Return [x, y] of the center of cell containing provided text 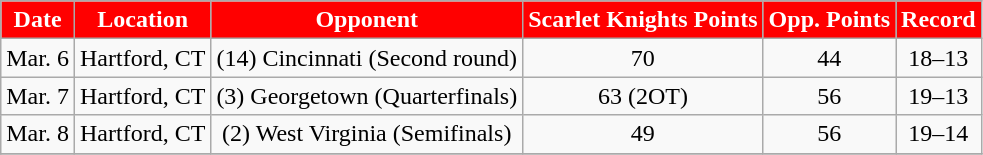
Mar. 8 [38, 134]
18–13 [939, 58]
(3) Georgetown (Quarterfinals) [367, 96]
19–14 [939, 134]
Opponent [367, 20]
49 [643, 134]
(14) Cincinnati (Second round) [367, 58]
Location [142, 20]
Scarlet Knights Points [643, 20]
Mar. 6 [38, 58]
Mar. 7 [38, 96]
(2) West Virginia (Semifinals) [367, 134]
44 [829, 58]
Date [38, 20]
70 [643, 58]
Record [939, 20]
19–13 [939, 96]
63 (2OT) [643, 96]
Opp. Points [829, 20]
